Output the (x, y) coordinate of the center of the cell containing the given text.  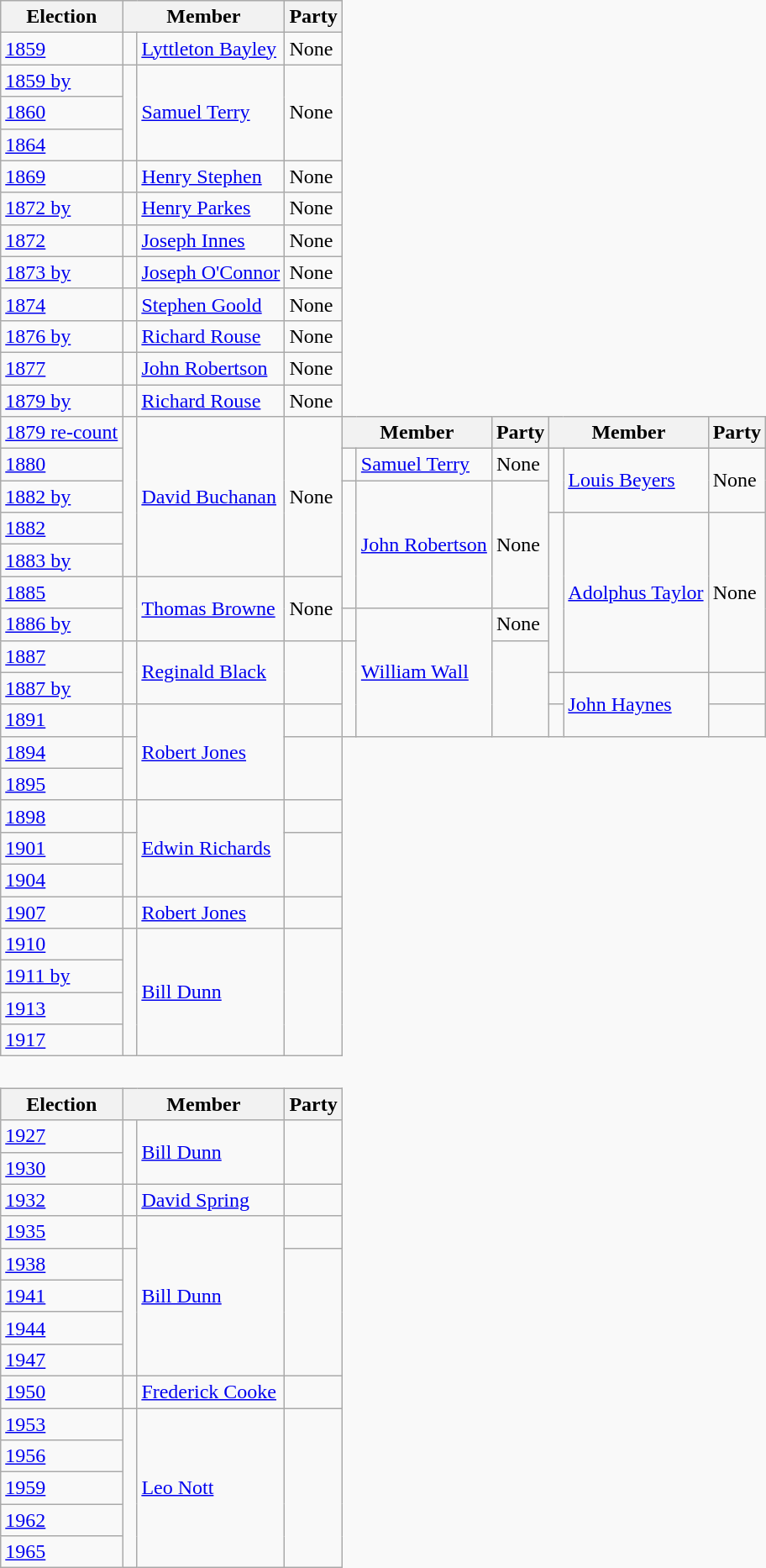
1950 (62, 1392)
1935 (62, 1232)
Leo Nott (211, 1488)
1877 (62, 368)
1947 (62, 1360)
1901 (62, 848)
1886 by (62, 624)
1859 (62, 49)
Stephen Goold (211, 304)
1953 (62, 1424)
1869 (62, 176)
1959 (62, 1488)
1907 (62, 912)
1860 (62, 113)
1885 (62, 592)
1873 by (62, 272)
Henry Parkes (211, 208)
1876 by (62, 336)
1887 (62, 656)
1927 (62, 1136)
1962 (62, 1520)
1882 (62, 529)
Thomas Browne (211, 608)
1864 (62, 145)
1879 re-count (62, 433)
1917 (62, 1040)
1932 (62, 1200)
1944 (62, 1328)
1956 (62, 1456)
1894 (62, 752)
David Spring (211, 1200)
1941 (62, 1296)
1898 (62, 816)
Lyttleton Bayley (211, 49)
John Haynes (636, 704)
William Wall (423, 672)
1913 (62, 1008)
1910 (62, 944)
1965 (62, 1552)
Reginald Black (211, 672)
1859 by (62, 81)
1938 (62, 1264)
1883 by (62, 560)
1930 (62, 1168)
1880 (62, 465)
Adolphus Taylor (636, 592)
Henry Stephen (211, 176)
David Buchanan (211, 497)
1911 by (62, 976)
1891 (62, 720)
1879 by (62, 401)
1887 by (62, 688)
1872 by (62, 208)
Frederick Cooke (211, 1392)
1895 (62, 784)
Joseph O'Connor (211, 272)
Edwin Richards (211, 848)
Joseph Innes (211, 240)
Louis Beyers (636, 481)
1872 (62, 240)
1874 (62, 304)
1904 (62, 880)
1882 by (62, 497)
